Identify which cell holds the provided text, then report its (x, y) central coordinate. 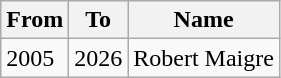
To (98, 20)
2005 (35, 58)
2026 (98, 58)
Name (204, 20)
From (35, 20)
Robert Maigre (204, 58)
